Scan for the cell matching the given text and deliver its (x, y) coordinate at center. 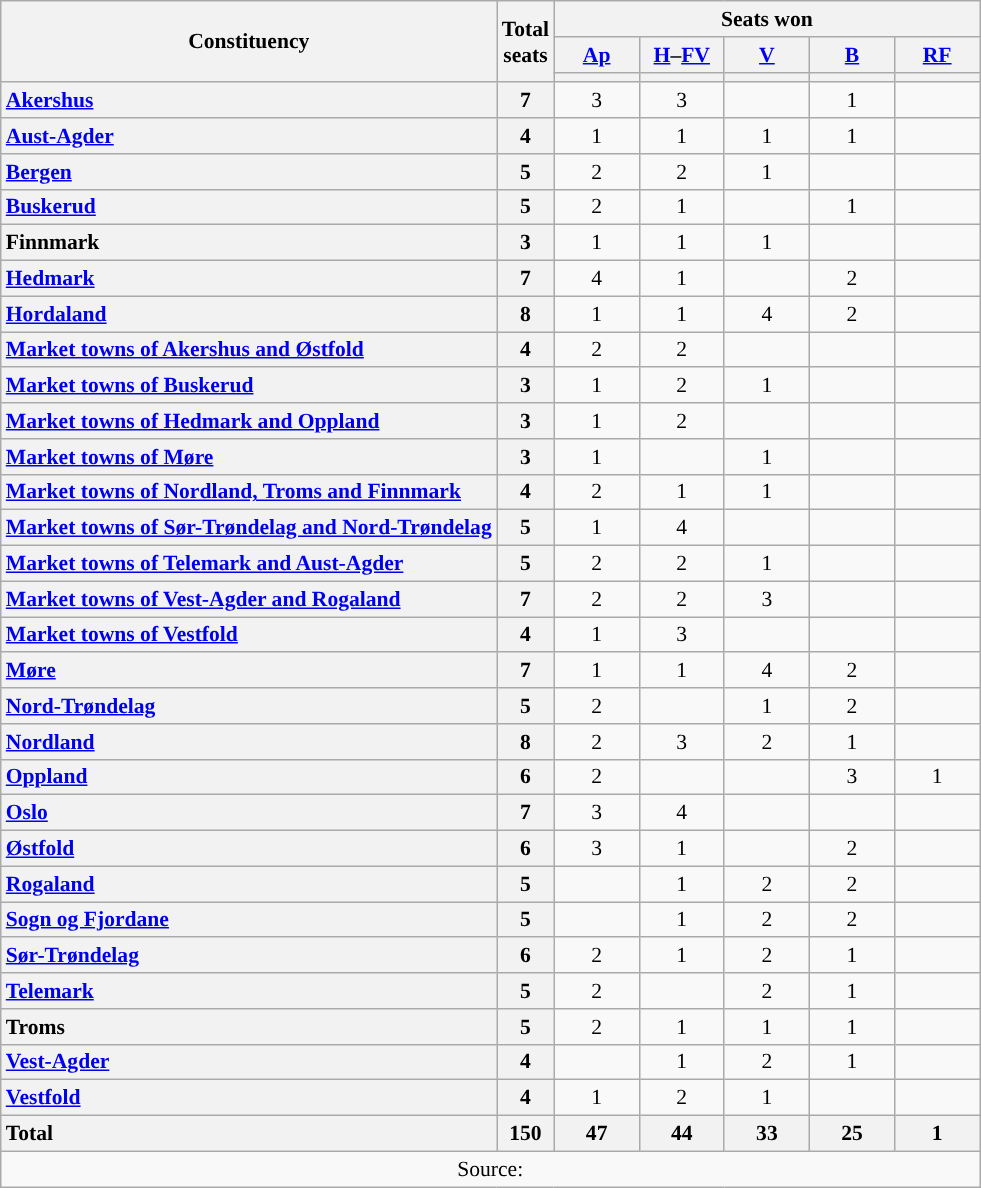
Finnmark (249, 243)
Aust-Agder (249, 136)
Market towns of Sør-Trøndelag and Nord-Trøndelag (249, 528)
Troms (249, 1027)
Market towns of Vestfold (249, 635)
Rogaland (249, 884)
B (852, 55)
Hordaland (249, 314)
Market towns of Vest-Agder and Rogaland (249, 599)
Sogn og Fjordane (249, 920)
Akershus (249, 101)
44 (682, 1134)
RF (938, 55)
Ap (596, 55)
Sør-Trøndelag (249, 956)
Møre (249, 671)
150 (526, 1134)
Market towns of Buskerud (249, 386)
25 (852, 1134)
Market towns of Møre (249, 457)
47 (596, 1134)
Bergen (249, 172)
Seats won (767, 19)
Market towns of Akershus and Østfold (249, 350)
33 (766, 1134)
Hedmark (249, 279)
Oppland (249, 777)
Market towns of Nordland, Troms and Finnmark (249, 492)
Market towns of Hedmark and Oppland (249, 421)
Telemark (249, 991)
Nord-Trøndelag (249, 706)
Source: (490, 1169)
Vest-Agder (249, 1062)
Vestfold (249, 1098)
Oslo (249, 813)
Buskerud (249, 207)
Total (249, 1134)
Constituency (249, 42)
Nordland (249, 742)
H–FV (682, 55)
Østfold (249, 849)
Totalseats (526, 42)
Market towns of Telemark and Aust-Agder (249, 564)
V (766, 55)
